Identify which cell holds the provided text, then report its (x, y) central coordinate. 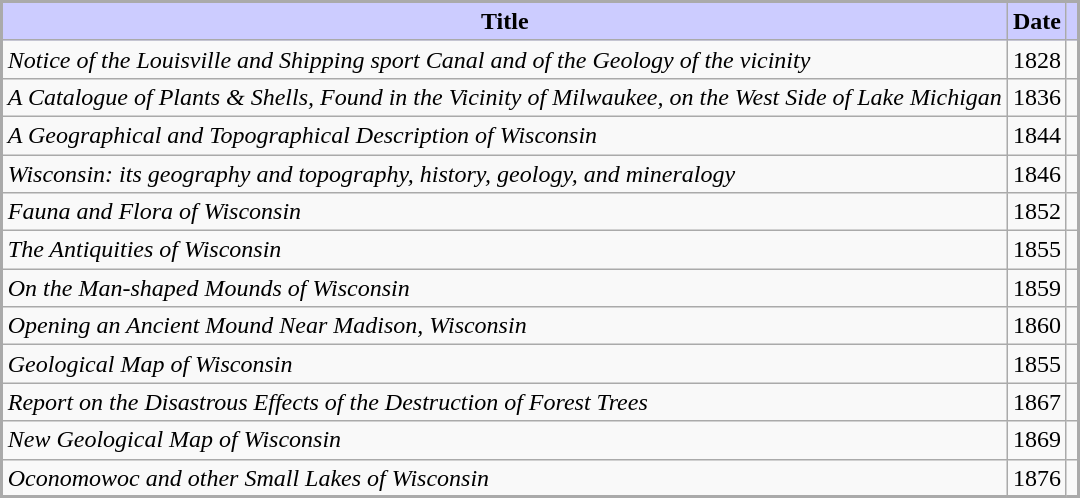
A Geographical and Topographical Description of Wisconsin (505, 135)
1867 (1036, 402)
Oconomowoc and other Small Lakes of Wisconsin (505, 478)
1846 (1036, 173)
1852 (1036, 212)
On the Man-shaped Mounds of Wisconsin (505, 288)
Opening an Ancient Mound Near Madison, Wisconsin (505, 326)
Date (1036, 22)
Report on the Disastrous Effects of the Destruction of Forest Trees (505, 402)
1876 (1036, 478)
Fauna and Flora of Wisconsin (505, 212)
Title (505, 22)
1860 (1036, 326)
1836 (1036, 97)
Notice of the Louisville and Shipping sport Canal and of the Geology of the vicinity (505, 59)
1828 (1036, 59)
A Catalogue of Plants & Shells, Found in the Vicinity of Milwaukee, on the West Side of Lake Michigan (505, 97)
1844 (1036, 135)
Wisconsin: its geography and topography, history, geology, and mineralogy (505, 173)
1859 (1036, 288)
New Geological Map of Wisconsin (505, 440)
The Antiquities of Wisconsin (505, 250)
1869 (1036, 440)
Geological Map of Wisconsin (505, 364)
